Find where the given text appears and provide that cell's center as [X, Y] coordinate. 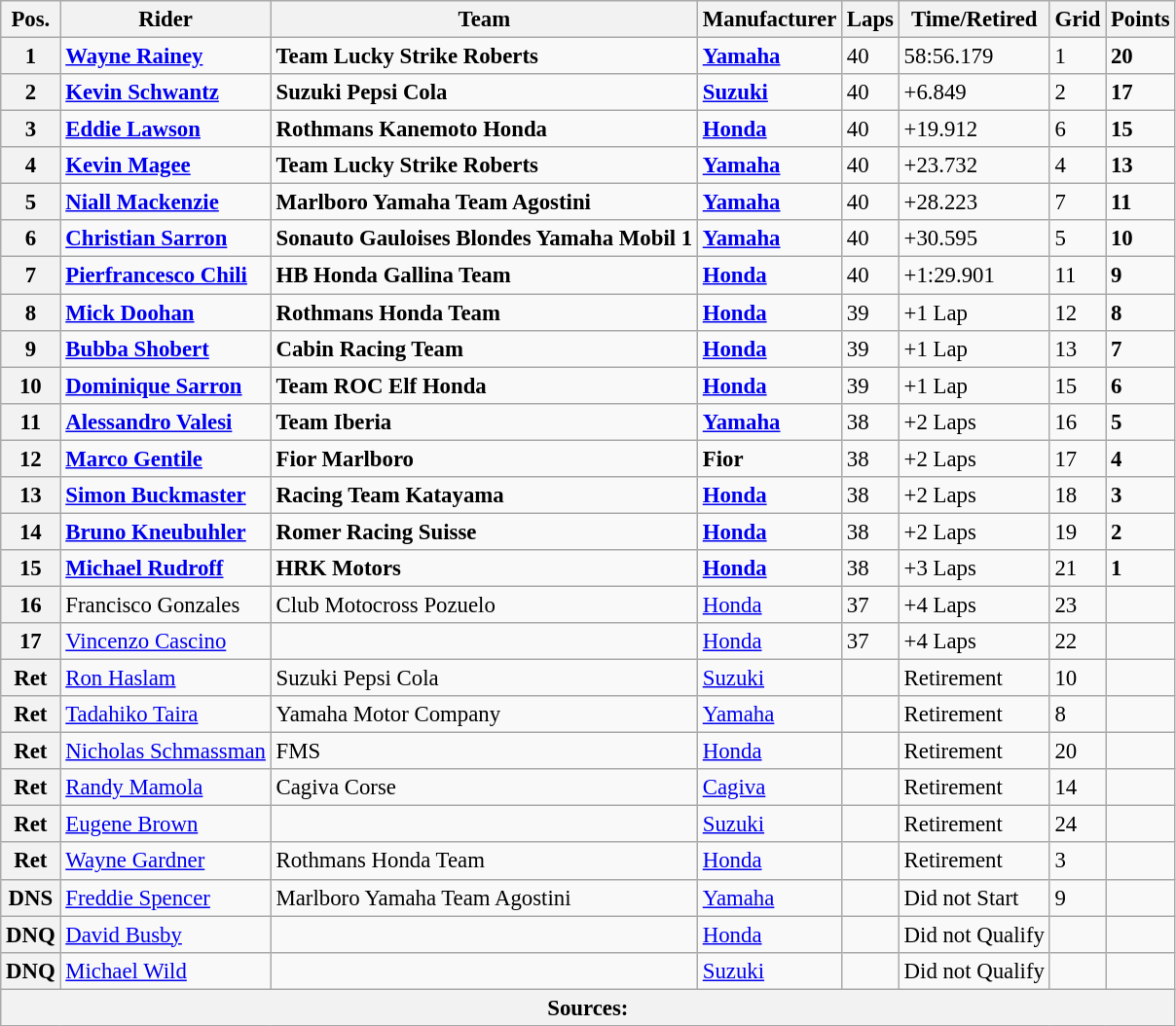
Mick Doohan [165, 312]
Rider [165, 19]
Racing Team Katayama [484, 495]
Cabin Racing Team [484, 348]
+30.595 [974, 238]
18 [1077, 495]
Team ROC Elf Honda [484, 385]
Fior [769, 458]
Rothmans Kanemoto Honda [484, 129]
Francisco Gonzales [165, 605]
+19.912 [974, 129]
+1:29.901 [974, 275]
Nicholas Schmassman [165, 751]
Manufacturer [769, 19]
Michael Wild [165, 971]
Team [484, 19]
FMS [484, 751]
58:56.179 [974, 56]
Grid [1077, 19]
Yamaha Motor Company [484, 715]
Sources: [588, 1008]
Kevin Magee [165, 165]
23 [1077, 605]
Team Iberia [484, 421]
Fior Marlboro [484, 458]
HB Honda Gallina Team [484, 275]
Pos. [31, 19]
Michael Rudroff [165, 568]
22 [1077, 641]
Sonauto Gauloises Blondes Yamaha Mobil 1 [484, 238]
Simon Buckmaster [165, 495]
Time/Retired [974, 19]
Kevin Schwantz [165, 92]
Club Motocross Pozuelo [484, 605]
Laps [870, 19]
Niall Mackenzie [165, 202]
Marco Gentile [165, 458]
Christian Sarron [165, 238]
Bubba Shobert [165, 348]
Eugene Brown [165, 824]
Ron Haslam [165, 678]
Pierfrancesco Chili [165, 275]
Eddie Lawson [165, 129]
+23.732 [974, 165]
+3 Laps [974, 568]
Alessandro Valesi [165, 421]
Dominique Sarron [165, 385]
Cagiva Corse [484, 788]
+28.223 [974, 202]
21 [1077, 568]
Points [1141, 19]
DNS [31, 898]
David Busby [165, 934]
Cagiva [769, 788]
Randy Mamola [165, 788]
Wayne Gardner [165, 861]
19 [1077, 531]
Romer Racing Suisse [484, 531]
Did not Start [974, 898]
+6.849 [974, 92]
Wayne Rainey [165, 56]
Bruno Kneubuhler [165, 531]
Tadahiko Taira [165, 715]
24 [1077, 824]
HRK Motors [484, 568]
Vincenzo Cascino [165, 641]
Freddie Spencer [165, 898]
